From the cell containing the given text, extract its center point as [x, y] coordinate. 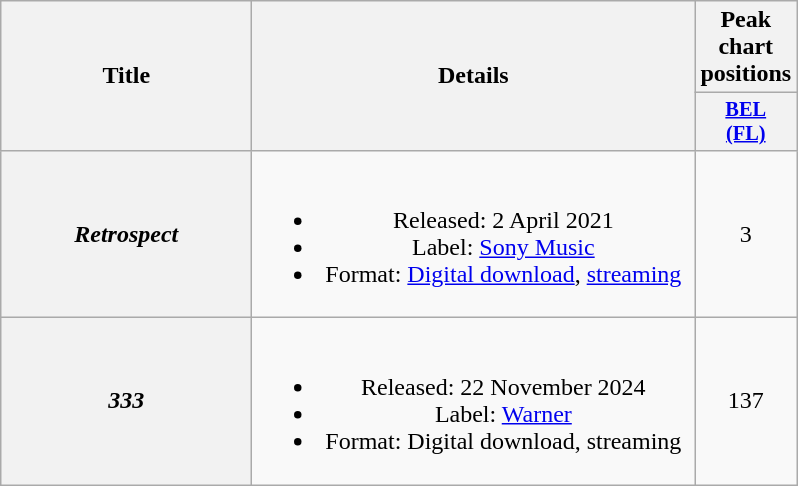
Details [474, 76]
BEL(FL) [746, 122]
137 [746, 402]
Released: 2 April 2021Label: Sony MusicFormat: Digital download, streaming [474, 234]
Retrospect [126, 234]
Peak chart positions [746, 47]
Title [126, 76]
3 [746, 234]
Released: 22 November 2024Label: WarnerFormat: Digital download, streaming [474, 402]
333 [126, 402]
